Detect which cell encompasses the target text, then output its [X, Y] center coordinate. 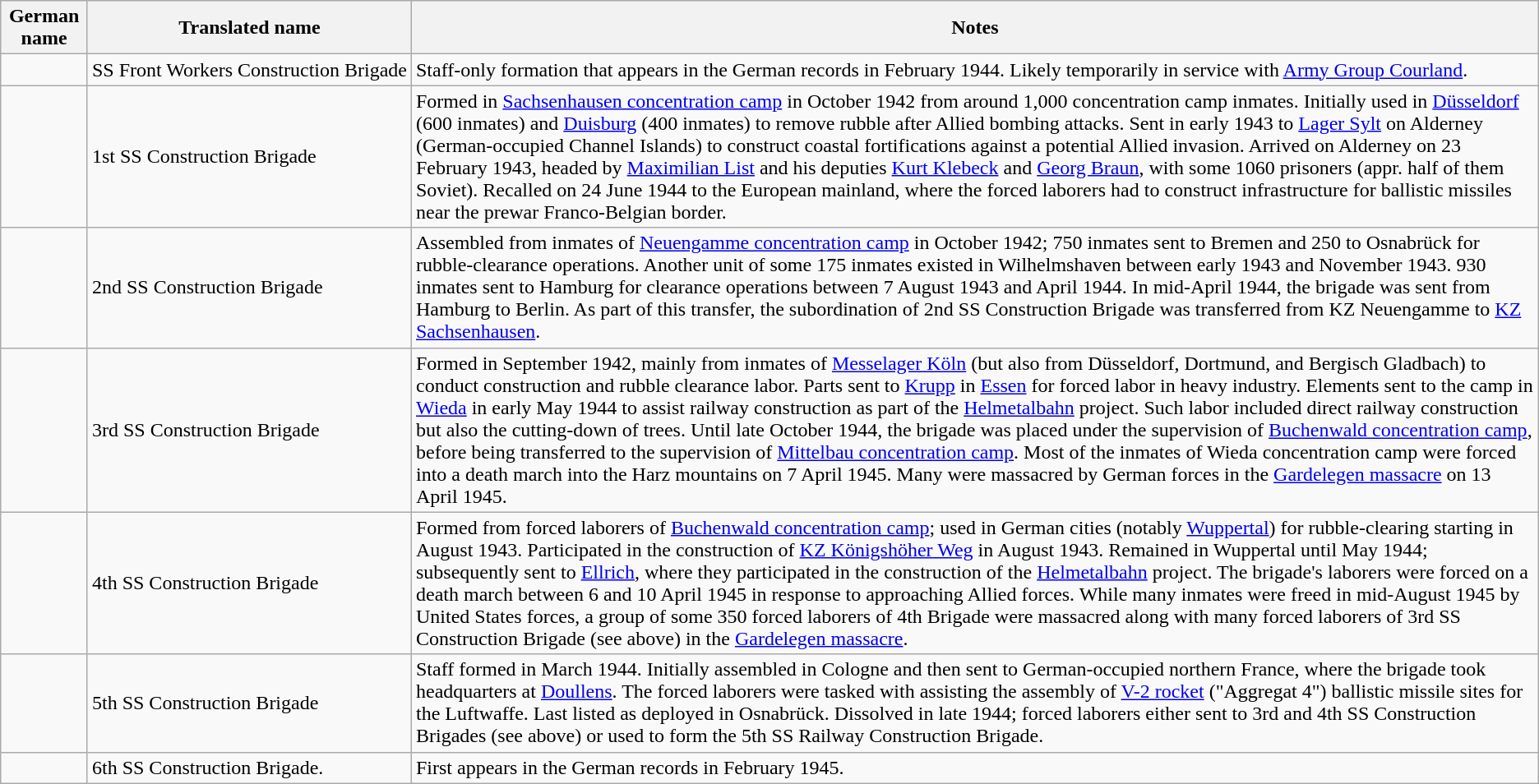
6th SS Construction Brigade. [249, 768]
4th SS Construction Brigade [249, 583]
Staff-only formation that appears in the German records in February 1944. Likely temporarily in service with Army Group Courland. [975, 70]
German name [44, 28]
2nd SS Construction Brigade [249, 288]
Translated name [249, 28]
SS Front Workers Construction Brigade [249, 70]
Notes [975, 28]
First appears in the German records in February 1945. [975, 768]
1st SS Construction Brigade [249, 156]
5th SS Construction Brigade [249, 703]
3rd SS Construction Brigade [249, 430]
